Output the (X, Y) coordinate of the center of the cell containing the given text.  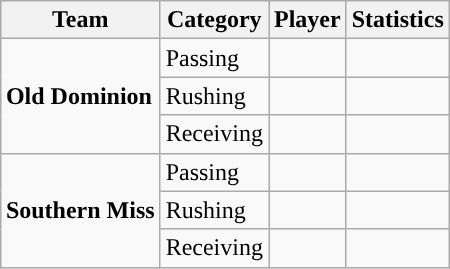
Category (214, 20)
Player (307, 20)
Southern Miss (80, 210)
Statistics (398, 20)
Team (80, 20)
Old Dominion (80, 96)
